Return [X, Y] of the center of cell containing provided text 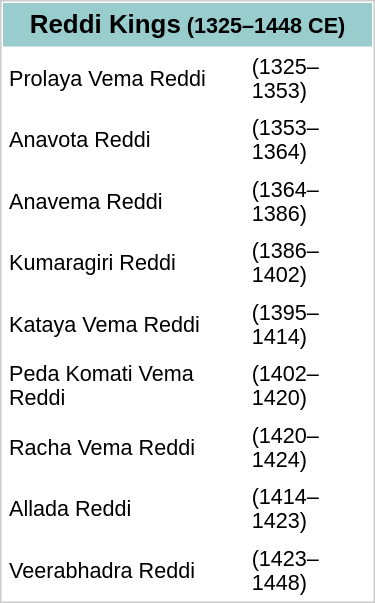
Anavota Reddi [124, 140]
(1386–1402) [309, 262]
(1353–1364) [309, 140]
(1325–1353) [309, 78]
(1402–1420) [309, 386]
(1364–1386) [309, 201]
Kataya Vema Reddi [124, 324]
(1420–1424) [309, 447]
Racha Vema Reddi [124, 447]
Anavema Reddi [124, 201]
Allada Reddi [124, 508]
(1395–1414) [309, 324]
Reddi Kings (1325–1448 CE) [188, 25]
(1414–1423) [309, 508]
Veerabhadra Reddi [124, 570]
(1423–1448) [309, 570]
Prolaya Vema Reddi [124, 78]
Kumaragiri Reddi [124, 262]
Peda Komati Vema Reddi [124, 386]
